From the cell containing the given text, extract its center point as (X, Y) coordinate. 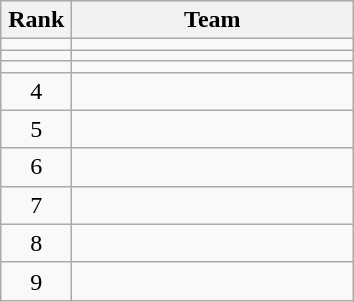
Team (212, 20)
8 (36, 243)
9 (36, 281)
7 (36, 205)
5 (36, 129)
6 (36, 167)
Rank (36, 20)
4 (36, 91)
